Locate the cell with the specified text and output its (x, y) center coordinate. 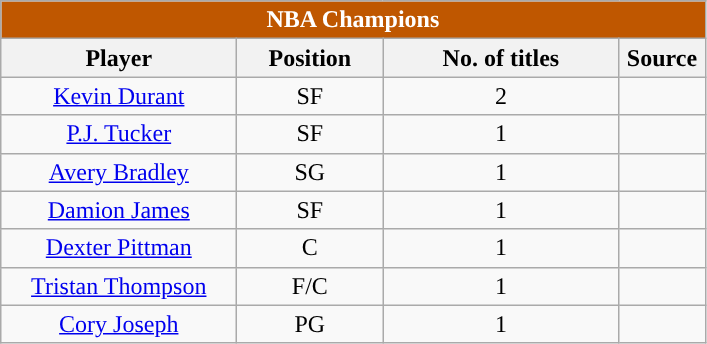
2 (501, 96)
Cory Joseph (119, 324)
F/C (310, 286)
PG (310, 324)
P.J. Tucker (119, 134)
NBA Champions (353, 20)
Tristan Thompson (119, 286)
Avery Bradley (119, 172)
Kevin Durant (119, 96)
SG (310, 172)
Player (119, 58)
Dexter Pittman (119, 248)
Source (662, 58)
No. of titles (501, 58)
Damion James (119, 210)
Position (310, 58)
C (310, 248)
